Search for the cell housing the specified text and yield its [x, y] center coordinate. 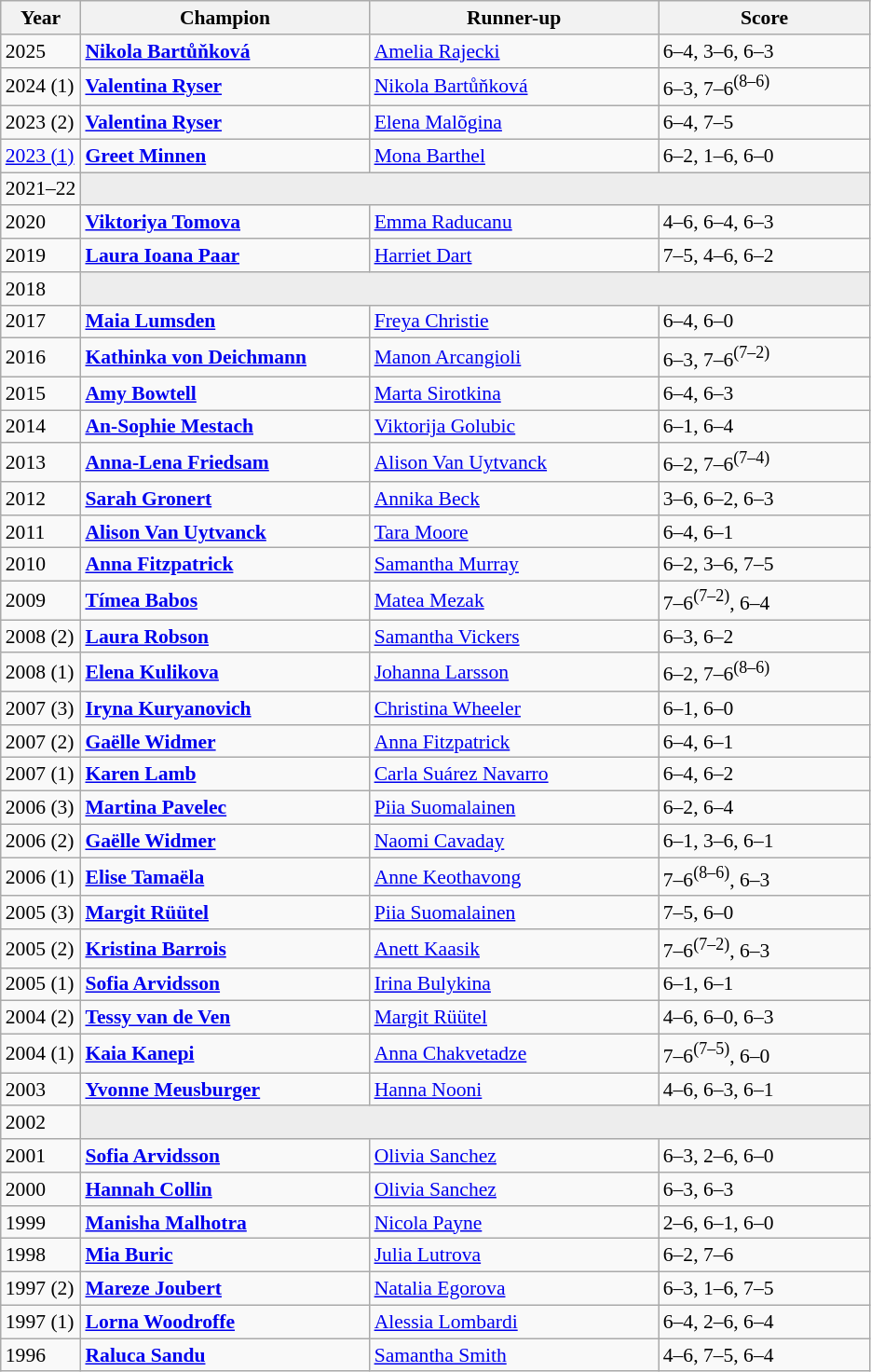
6–2, 1–6, 6–0 [765, 156]
2008 (1) [41, 673]
Laura Robson [225, 637]
2011 [41, 532]
Maia Lumsden [225, 322]
6–1, 6–1 [765, 985]
7–5, 4–6, 6–2 [765, 255]
Anett Kaasik [514, 949]
Elena Kulikova [225, 673]
Elise Tamaëla [225, 876]
2020 [41, 223]
6–3, 6–2 [765, 637]
2024 (1) [41, 86]
2003 [41, 1090]
Year [41, 18]
Alessia Lombardi [514, 1322]
6–2, 3–6, 7–5 [765, 565]
Marta Sirotkina [514, 393]
Manon Arcangioli [514, 358]
Elena Malõgina [514, 123]
6–3, 7–6(8–6) [765, 86]
Raluca Sandu [225, 1355]
Tímea Babos [225, 600]
6–4, 2–6, 6–4 [765, 1322]
Hanna Nooni [514, 1090]
Score [765, 18]
2023 (2) [41, 123]
6–3, 7–6(7–2) [765, 358]
Carla Suárez Navarro [514, 775]
Manisha Malhotra [225, 1223]
2005 (1) [41, 985]
2001 [41, 1156]
Mia Buric [225, 1255]
Anne Keothavong [514, 876]
Samantha Vickers [514, 637]
Emma Raducanu [514, 223]
2002 [41, 1123]
6–3, 2–6, 6–0 [765, 1156]
2000 [41, 1189]
2005 (2) [41, 949]
Samantha Smith [514, 1355]
4–6, 7–5, 6–4 [765, 1355]
2023 (1) [41, 156]
2004 (1) [41, 1053]
Christina Wheeler [514, 708]
2017 [41, 322]
Nicola Payne [514, 1223]
6–4, 6–3 [765, 393]
Freya Christie [514, 322]
Amy Bowtell [225, 393]
1999 [41, 1223]
1996 [41, 1355]
6–3, 6–3 [765, 1189]
Kristina Barrois [225, 949]
7–5, 6–0 [765, 913]
Runner-up [514, 18]
4–6, 6–0, 6–3 [765, 1018]
Amelia Rajecki [514, 51]
7–6(7–5), 6–0 [765, 1053]
Samantha Murray [514, 565]
2021–22 [41, 189]
2006 (1) [41, 876]
1997 (2) [41, 1289]
Tara Moore [514, 532]
Yvonne Meusburger [225, 1090]
6–4, 6–0 [765, 322]
Viktorija Golubic [514, 427]
Greet Minnen [225, 156]
Kathinka von Deichmann [225, 358]
Mareze Joubert [225, 1289]
Johanna Larsson [514, 673]
2014 [41, 427]
6–4, 6–2 [765, 775]
6–1, 6–0 [765, 708]
An-Sophie Mestach [225, 427]
Martina Pavelec [225, 808]
Sarah Gronert [225, 499]
6–2, 6–4 [765, 808]
2007 (3) [41, 708]
2007 (1) [41, 775]
Viktoriya Tomova [225, 223]
2015 [41, 393]
2025 [41, 51]
Matea Mezak [514, 600]
6–2, 7–6(8–6) [765, 673]
7–6(7–2), 6–4 [765, 600]
1997 (1) [41, 1322]
Mona Barthel [514, 156]
Laura Ioana Paar [225, 255]
1998 [41, 1255]
Naomi Cavaday [514, 842]
3–6, 6–2, 6–3 [765, 499]
2007 (2) [41, 742]
7–6(7–2), 6–3 [765, 949]
Natalia Egorova [514, 1289]
2013 [41, 462]
2018 [41, 289]
2–6, 6–1, 6–0 [765, 1223]
Iryna Kuryanovich [225, 708]
6–2, 7–6(7–4) [765, 462]
Hannah Collin [225, 1189]
Anna-Lena Friedsam [225, 462]
2004 (2) [41, 1018]
2012 [41, 499]
6–3, 1–6, 7–5 [765, 1289]
4–6, 6–4, 6–3 [765, 223]
2009 [41, 600]
6–1, 3–6, 6–1 [765, 842]
6–4, 7–5 [765, 123]
6–1, 6–4 [765, 427]
Harriet Dart [514, 255]
Karen Lamb [225, 775]
6–2, 7–6 [765, 1255]
Anna Chakvetadze [514, 1053]
2005 (3) [41, 913]
Champion [225, 18]
Lorna Woodroffe [225, 1322]
Irina Bulykina [514, 985]
7–6(8–6), 6–3 [765, 876]
Tessy van de Ven [225, 1018]
Julia Lutrova [514, 1255]
4–6, 6–3, 6–1 [765, 1090]
2006 (2) [41, 842]
2008 (2) [41, 637]
2010 [41, 565]
Annika Beck [514, 499]
2016 [41, 358]
6–4, 3–6, 6–3 [765, 51]
2006 (3) [41, 808]
Kaia Kanepi [225, 1053]
2019 [41, 255]
